Search for the cell housing the specified text and yield its [X, Y] center coordinate. 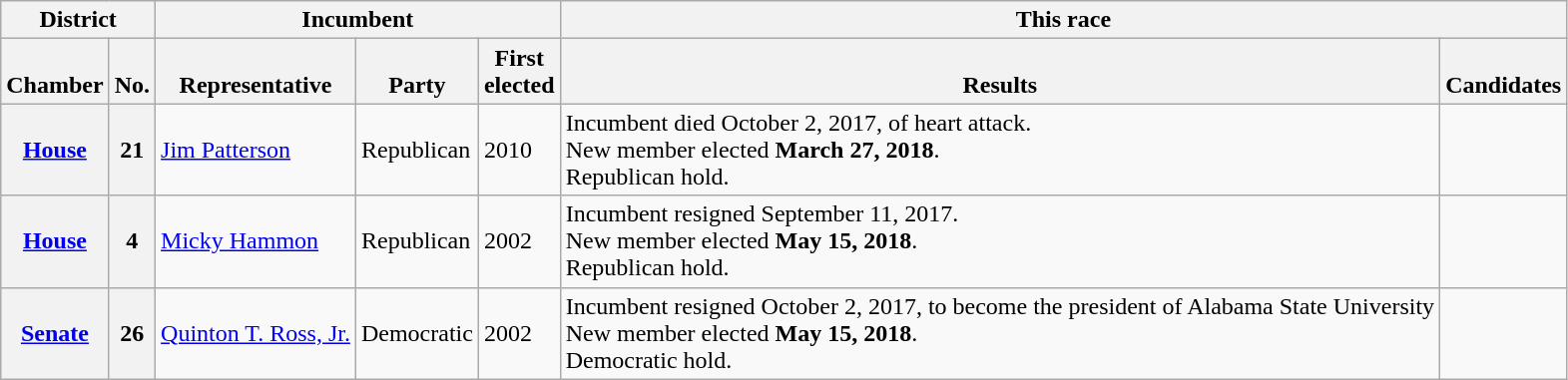
Candidates [1503, 72]
2010 [519, 150]
Incumbent resigned September 11, 2017.New member elected May 15, 2018.Republican hold. [1000, 241]
21 [132, 150]
Micky Hammon [256, 241]
Incumbent resigned October 2, 2017, to become the president of Alabama State University New member elected May 15, 2018.Democratic hold. [1000, 333]
No. [132, 72]
District [78, 20]
4 [132, 241]
Incumbent [358, 20]
Firstelected [519, 72]
Senate [55, 333]
Representative [256, 72]
26 [132, 333]
Results [1000, 72]
Chamber [55, 72]
Quinton T. Ross, Jr. [256, 333]
Democratic [417, 333]
Incumbent died October 2, 2017, of heart attack.New member elected March 27, 2018.Republican hold. [1000, 150]
Party [417, 72]
This race [1064, 20]
Jim Patterson [256, 150]
